Return (X, Y) of the center of cell containing provided text 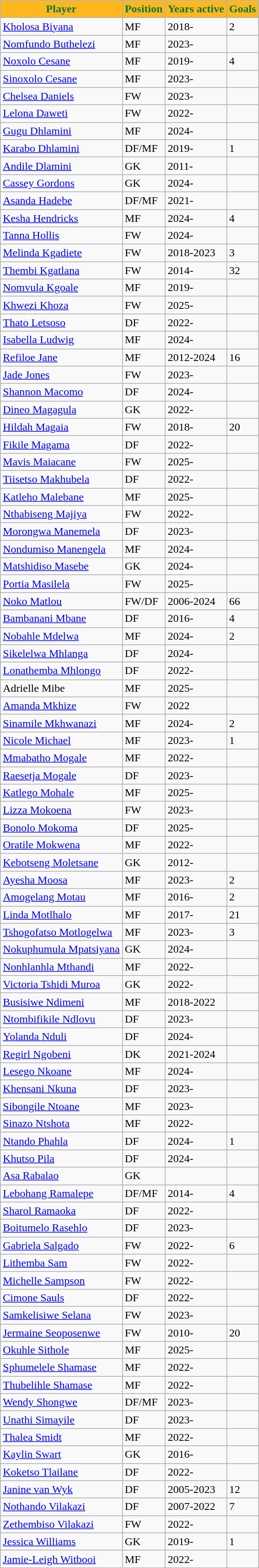
Shannon Macomo (61, 392)
Gabriela Salgado (61, 1245)
Tanna Hollis (61, 236)
Kesha Hendricks (61, 218)
Michelle Sampson (61, 1280)
Katlego Mohale (61, 793)
Janine van Wyk (61, 1489)
Khwezi Khoza (61, 305)
Goals (243, 9)
Cimone Sauls (61, 1298)
Nonhlanhla Mthandi (61, 967)
Victoria Tshidi Muroa (61, 984)
2010- (196, 1333)
Noxolo Cesane (61, 61)
Wendy Shongwe (61, 1402)
32 (243, 270)
Jamie-Leigh Witbooi (61, 1559)
Khensani Nkuna (61, 1089)
Player (61, 9)
Nomvula Kgoale (61, 288)
Yolanda Nduli (61, 1036)
2018-2022 (196, 1002)
Tshogofatso Motlogelwa (61, 932)
Matshidiso Masebe (61, 566)
2022 (196, 706)
Koketso Tlailane (61, 1472)
Regirl Ngobeni (61, 1054)
Dineo Magagula (61, 410)
Tiisetso Makhubela (61, 479)
Jade Jones (61, 375)
Morongwa Manemela (61, 532)
Lizza Mokoena (61, 810)
Nomfundo Buthelezi (61, 44)
2011- (196, 166)
Samkelisiwe Selana (61, 1315)
2005-2023 (196, 1489)
Boitumelo Rasehlo (61, 1228)
Kebotseng Moletsane (61, 862)
Refiloe Jane (61, 357)
Khutso Pila (61, 1158)
Sinazo Ntshota (61, 1124)
Lebohang Ramalepe (61, 1193)
Amogelang Motau (61, 897)
Melinda Kgadiete (61, 253)
66 (243, 601)
Sinoxolo Cesane (61, 79)
2021- (196, 200)
Ntombifikile Ndlovu (61, 1019)
2006-2024 (196, 601)
Sphumelele Shamase (61, 1368)
2012- (196, 862)
Nokuphumula Mpatsiyana (61, 949)
Lonathemba Mhlongo (61, 671)
Ntando Phahla (61, 1141)
2007-2022 (196, 1507)
FW/DF (144, 601)
Linda Motlhalo (61, 915)
21 (243, 915)
Nothando Vilakazi (61, 1507)
16 (243, 357)
Nondumiso Manengela (61, 549)
Sinamile Mkhwanazi (61, 723)
Unathi Simayile (61, 1420)
Lesego Nkoane (61, 1072)
Bonolo Mokoma (61, 828)
Position (144, 9)
Gugu Dhlamini (61, 131)
2017- (196, 915)
Sharol Ramaoka (61, 1211)
Adrielle Mibe (61, 688)
Mmabatho Mogale (61, 758)
Sibongile Ntoane (61, 1106)
Thalea Smidt (61, 1437)
Thubelihle Shamase (61, 1385)
Nicole Michael (61, 740)
12 (243, 1489)
Thato Letsoso (61, 323)
Okuhle Sithole (61, 1350)
Ayesha Moosa (61, 880)
Nthabiseng Majiya (61, 514)
Jermaine Seoposenwe (61, 1333)
Cassey Gordons (61, 183)
DK (144, 1054)
Lelona Daweti (61, 113)
Sikelelwa Mhlanga (61, 653)
6 (243, 1245)
Zethembiso Vilakazi (61, 1524)
Lithemba Sam (61, 1263)
Chelsea Daniels (61, 96)
Andile Dlamini (61, 166)
Raesetja Mogale (61, 776)
Amanda Mkhize (61, 706)
Karabo Dhlamini (61, 148)
Isabella Ludwig (61, 340)
Busisiwe Ndimeni (61, 1002)
Hildah Magaia (61, 427)
Bambanani Mbane (61, 619)
Jessica Williams (61, 1541)
Oratile Mokwena (61, 845)
Nobahle Mdelwa (61, 636)
2018-2023 (196, 253)
Katleho Malebane (61, 496)
2012-2024 (196, 357)
Fikile Magama (61, 444)
2021-2024 (196, 1054)
Asa Rabalao (61, 1176)
Portia Masilela (61, 584)
Asanda Hadebe (61, 200)
Years active (196, 9)
Kholosa Biyana (61, 27)
Thembi Kgatlana (61, 270)
Noko Matlou (61, 601)
Kaylin Swart (61, 1455)
7 (243, 1507)
Mavis Maiacane (61, 462)
